Determine the (x, y) coordinate at the center of the cell enclosing the given text.  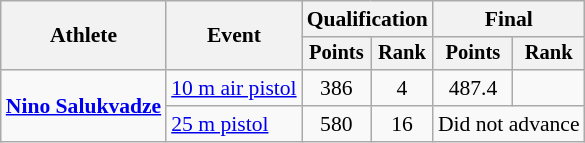
386 (336, 88)
Athlete (84, 36)
Qualification (368, 19)
580 (336, 124)
Nino Salukvadze (84, 106)
487.4 (473, 88)
4 (402, 88)
Did not advance (509, 124)
10 m air pistol (234, 88)
Event (234, 36)
16 (402, 124)
25 m pistol (234, 124)
Final (509, 19)
